Identify which cell holds the provided text, then report its [X, Y] central coordinate. 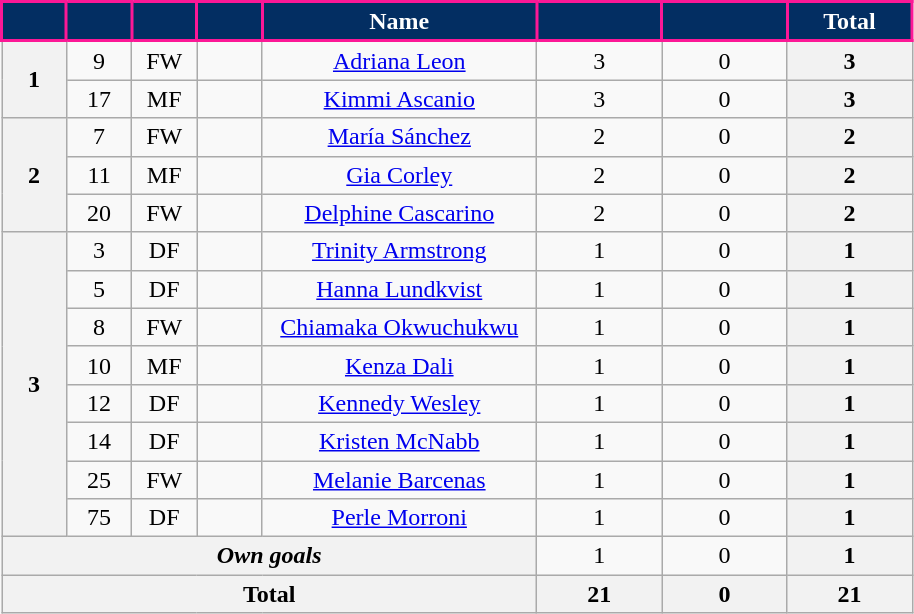
Delphine Cascarino [400, 213]
14 [100, 441]
María Sánchez [400, 137]
Name [400, 22]
Kenza Dali [400, 365]
12 [100, 403]
Own goals [270, 556]
Perle Morroni [400, 518]
20 [100, 213]
Adriana Leon [400, 60]
25 [100, 479]
Trinity Armstrong [400, 251]
Melanie Barcenas [400, 479]
17 [100, 99]
8 [100, 327]
10 [100, 365]
5 [100, 289]
7 [100, 137]
Hanna Lundkvist [400, 289]
11 [100, 175]
Kennedy Wesley [400, 403]
75 [100, 518]
Chiamaka Okwuchukwu [400, 327]
9 [100, 60]
Kimmi Ascanio [400, 99]
Gia Corley [400, 175]
Kristen McNabb [400, 441]
